For the text-containing cell, return its midpoint in [X, Y] coordinate format. 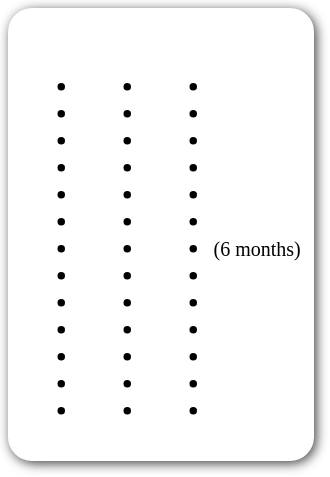
(6 months) [227, 234]
